Return the (x, y) coordinate for the center point of the cell that contains the specified text.  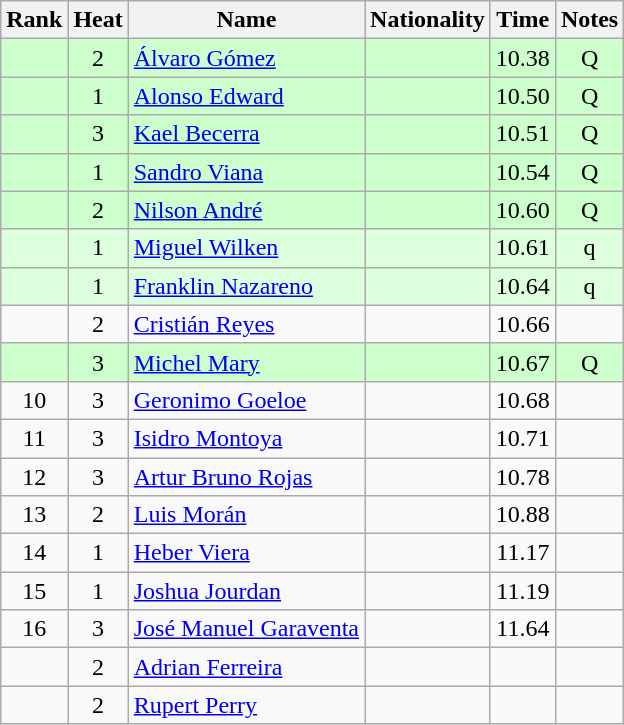
Luis Morán (246, 515)
Time (522, 20)
Heat (98, 20)
13 (34, 515)
Notes (589, 20)
10.66 (522, 324)
Rank (34, 20)
10.88 (522, 515)
10.38 (522, 58)
Heber Viera (246, 553)
Álvaro Gómez (246, 58)
10.51 (522, 134)
15 (34, 591)
Nationality (428, 20)
10.64 (522, 286)
10.60 (522, 210)
Nilson André (246, 210)
12 (34, 477)
10.61 (522, 248)
10 (34, 400)
10.67 (522, 362)
Geronimo Goeloe (246, 400)
Kael Becerra (246, 134)
10.68 (522, 400)
11 (34, 438)
10.78 (522, 477)
14 (34, 553)
Michel Mary (246, 362)
Sandro Viana (246, 172)
José Manuel Garaventa (246, 629)
Cristián Reyes (246, 324)
Isidro Montoya (246, 438)
11.64 (522, 629)
11.17 (522, 553)
10.50 (522, 96)
11.19 (522, 591)
Miguel Wilken (246, 248)
Alonso Edward (246, 96)
10.54 (522, 172)
Joshua Jourdan (246, 591)
Adrian Ferreira (246, 667)
Name (246, 20)
16 (34, 629)
Artur Bruno Rojas (246, 477)
Franklin Nazareno (246, 286)
10.71 (522, 438)
Rupert Perry (246, 705)
